Determine the (x, y) coordinate at the center of the cell enclosing the given text.  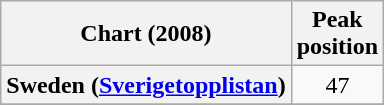
Chart (2008) (146, 34)
47 (337, 85)
Sweden (Sverigetopplistan) (146, 85)
Peakposition (337, 34)
